Search for the cell housing the specified text and yield its [X, Y] center coordinate. 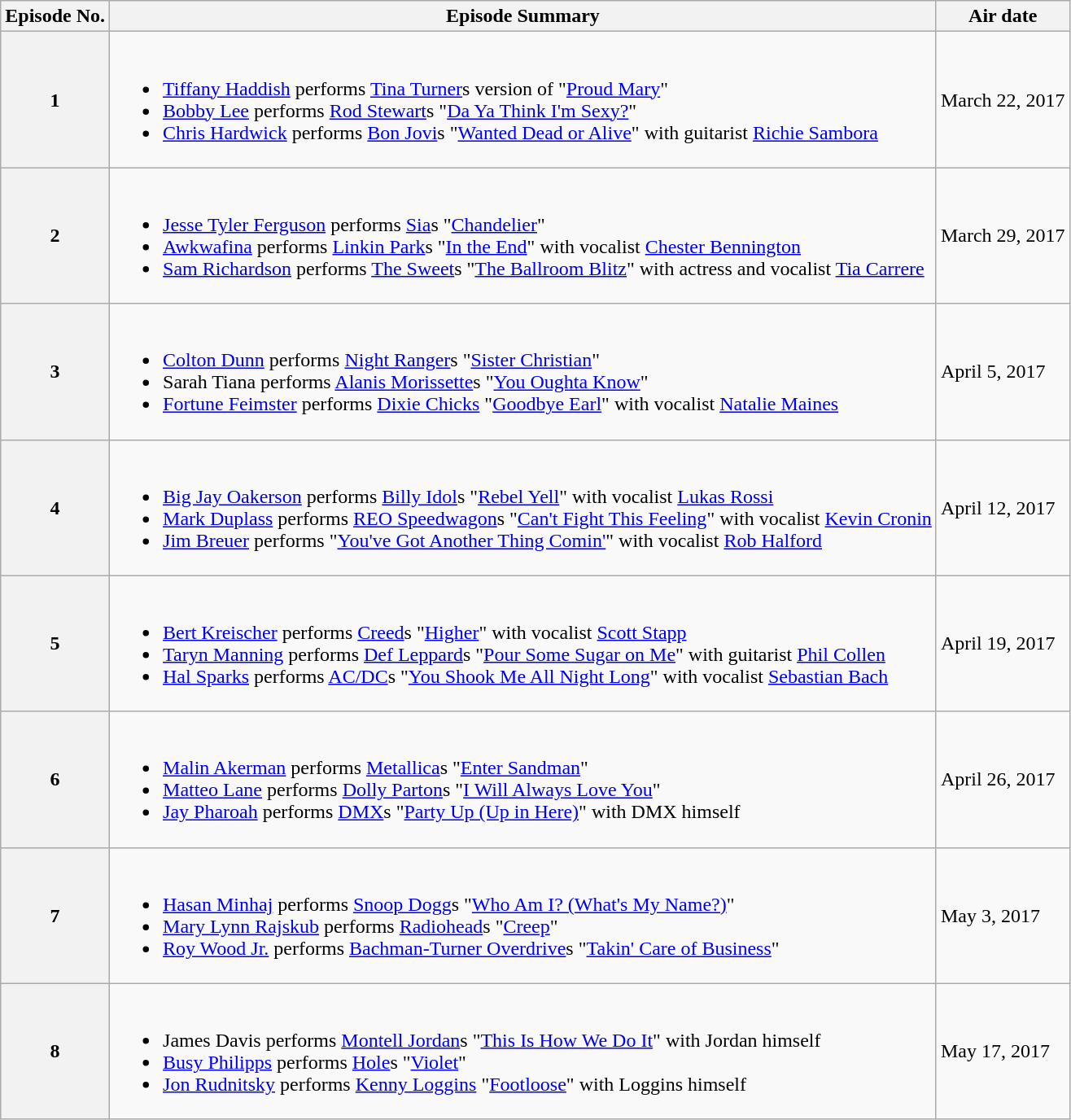
2 [55, 236]
Episode No. [55, 16]
5 [55, 643]
Air date [1003, 16]
May 17, 2017 [1003, 1052]
March 22, 2017 [1003, 99]
Episode Summary [523, 16]
8 [55, 1052]
1 [55, 99]
6 [55, 780]
May 3, 2017 [1003, 915]
4 [55, 508]
April 26, 2017 [1003, 780]
April 12, 2017 [1003, 508]
April 5, 2017 [1003, 371]
March 29, 2017 [1003, 236]
3 [55, 371]
April 19, 2017 [1003, 643]
7 [55, 915]
